Search for the cell housing the specified text and yield its [X, Y] center coordinate. 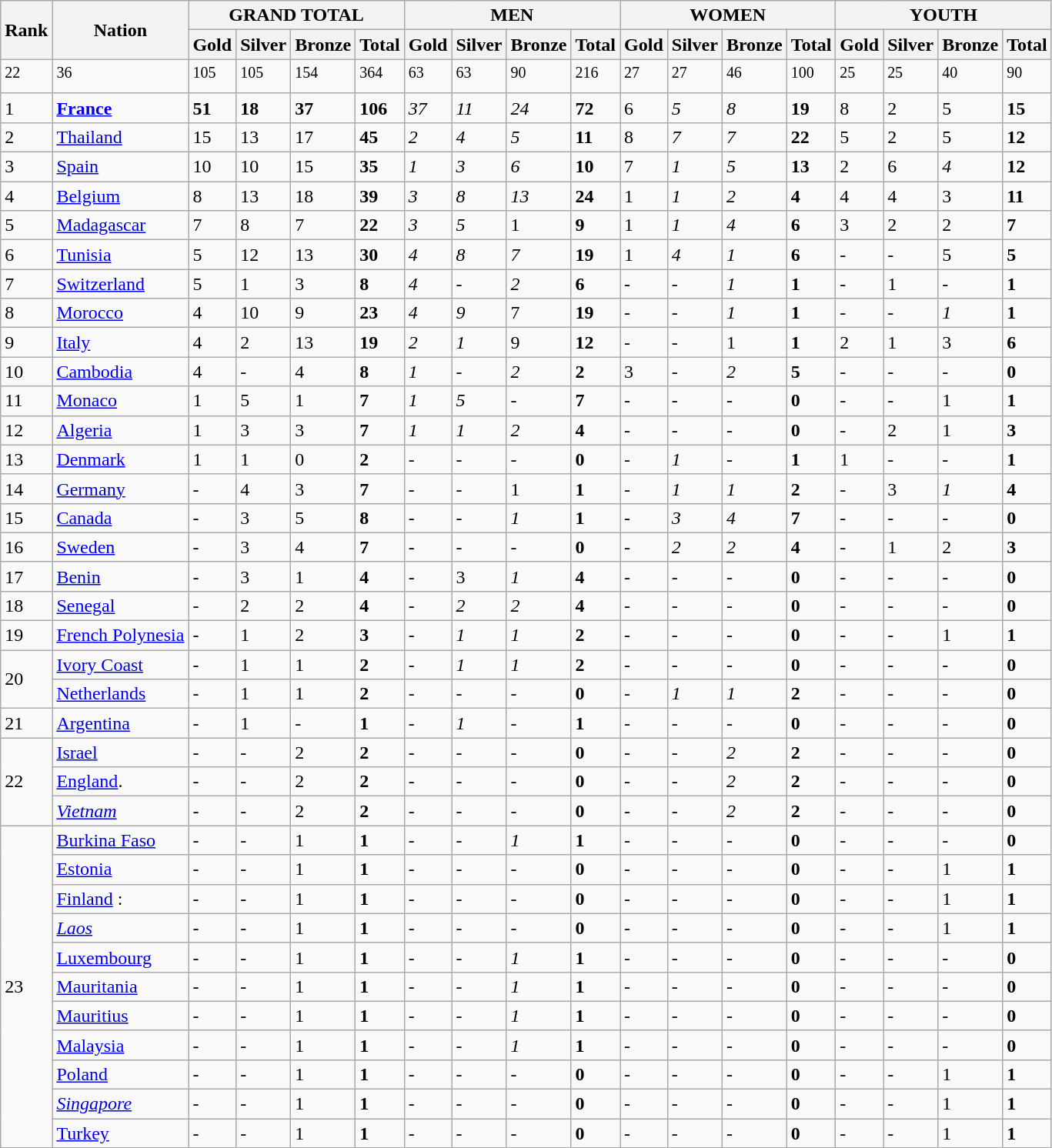
154 [323, 77]
Luxembourg [120, 957]
Estonia [120, 869]
Switzerland [120, 284]
Burkina Faso [120, 840]
Germany [120, 489]
England. [120, 782]
364 [380, 77]
Poland [120, 1074]
Malaysia [120, 1045]
YOUTH [943, 15]
21 [26, 723]
Italy [120, 342]
30 [380, 255]
51 [212, 108]
Benin [120, 576]
Singapore [120, 1104]
France [120, 108]
Sweden [120, 547]
Algeria [120, 430]
14 [26, 489]
35 [380, 167]
Netherlands [120, 694]
Israel [120, 753]
Tunisia [120, 255]
Madagascar [120, 225]
MEN [512, 15]
Turkey [120, 1133]
Vietnam [120, 811]
Monaco [120, 401]
Nation [120, 30]
216 [596, 77]
Ivory Coast [120, 665]
Thailand [120, 137]
106 [380, 108]
Canada [120, 518]
Belgium [120, 196]
Rank [26, 30]
36 [120, 77]
39 [380, 196]
45 [380, 137]
Denmark [120, 459]
Cambodia [120, 372]
WOMEN [728, 15]
French Polynesia [120, 636]
Laos [120, 928]
Mauritania [120, 986]
Mauritius [120, 1016]
40 [970, 77]
Argentina [120, 723]
20 [26, 679]
46 [754, 77]
Senegal [120, 606]
Spain [120, 167]
Morocco [120, 313]
16 [26, 547]
72 [596, 108]
100 [811, 77]
GRAND TOTAL [296, 15]
Finland : [120, 899]
